Extract the [x, y] coordinate from the center of the cell holding the provided text.  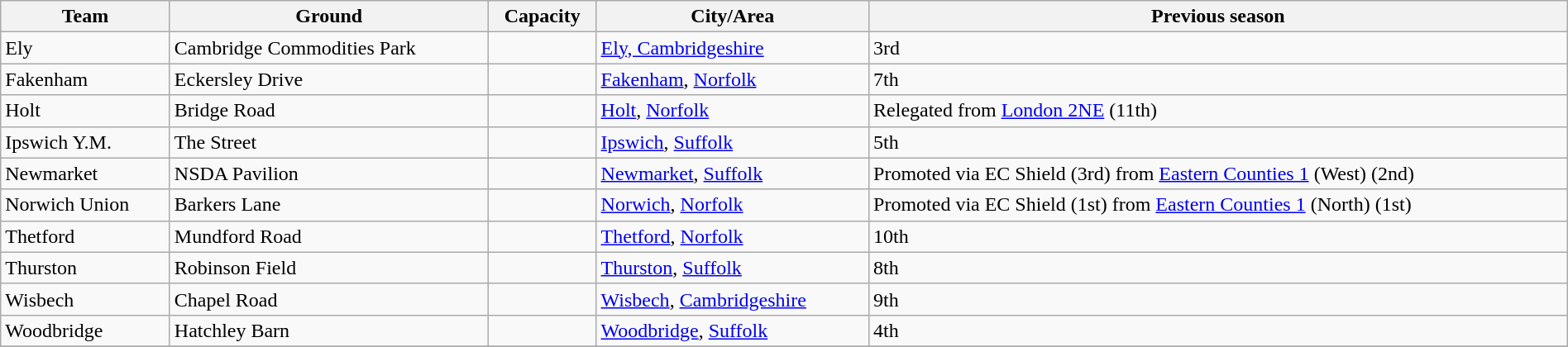
Holt, Norfolk [733, 111]
Promoted via EC Shield (1st) from Eastern Counties 1 (North) (1st) [1219, 205]
Previous season [1219, 17]
Norwich Union [86, 205]
Barkers Lane [329, 205]
Robinson Field [329, 268]
Mundford Road [329, 236]
4th [1219, 330]
NSDA Pavilion [329, 173]
Bridge Road [329, 111]
7th [1219, 79]
Relegated from London 2NE (11th) [1219, 111]
Team [86, 17]
Woodbridge [86, 330]
Wisbech, Cambridgeshire [733, 299]
Fakenham [86, 79]
Capacity [543, 17]
City/Area [733, 17]
Ground [329, 17]
Newmarket [86, 173]
Thetford [86, 236]
Wisbech [86, 299]
Ely, Cambridgeshire [733, 48]
9th [1219, 299]
Woodbridge, Suffolk [733, 330]
8th [1219, 268]
Newmarket, Suffolk [733, 173]
The Street [329, 142]
Holt [86, 111]
Eckersley Drive [329, 79]
Norwich, Norfolk [733, 205]
Ipswich, Suffolk [733, 142]
Thetford, Norfolk [733, 236]
Hatchley Barn [329, 330]
10th [1219, 236]
Thurston, Suffolk [733, 268]
Ipswich Y.M. [86, 142]
Chapel Road [329, 299]
Promoted via EC Shield (3rd) from Eastern Counties 1 (West) (2nd) [1219, 173]
Fakenham, Norfolk [733, 79]
3rd [1219, 48]
Thurston [86, 268]
5th [1219, 142]
Cambridge Commodities Park [329, 48]
Ely [86, 48]
